Determine the [X, Y] coordinate at the center of the cell enclosing the given text.  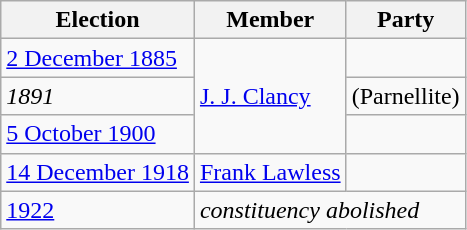
Member [270, 20]
constituency abolished [330, 210]
(Parnellite) [406, 96]
14 December 1918 [98, 172]
1891 [98, 96]
1922 [98, 210]
2 December 1885 [98, 58]
Frank Lawless [270, 172]
J. J. Clancy [270, 96]
Party [406, 20]
5 October 1900 [98, 134]
Election [98, 20]
